Scan for the cell matching the given text and deliver its [X, Y] coordinate at center. 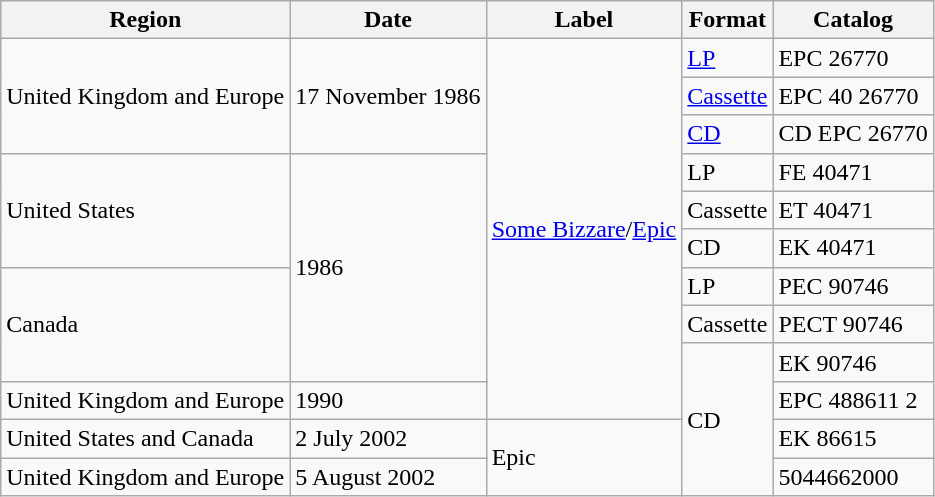
PEC 90746 [853, 286]
2 July 2002 [388, 438]
Canada [146, 324]
5044662000 [853, 477]
17 November 1986 [388, 96]
ET 40471 [853, 210]
United States [146, 210]
EK 40471 [853, 248]
Catalog [853, 20]
PECT 90746 [853, 324]
EPC 488611 2 [853, 400]
EK 90746 [853, 362]
Date [388, 20]
1986 [388, 267]
Region [146, 20]
Format [728, 20]
Label [584, 20]
EPC 26770 [853, 58]
Some Bizzare/Epic [584, 230]
EK 86615 [853, 438]
FE 40471 [853, 172]
CD EPC 26770 [853, 134]
United States and Canada [146, 438]
Epic [584, 457]
EPC 40 26770 [853, 96]
5 August 2002 [388, 477]
1990 [388, 400]
